From the cell containing the given text, extract its center point as [x, y] coordinate. 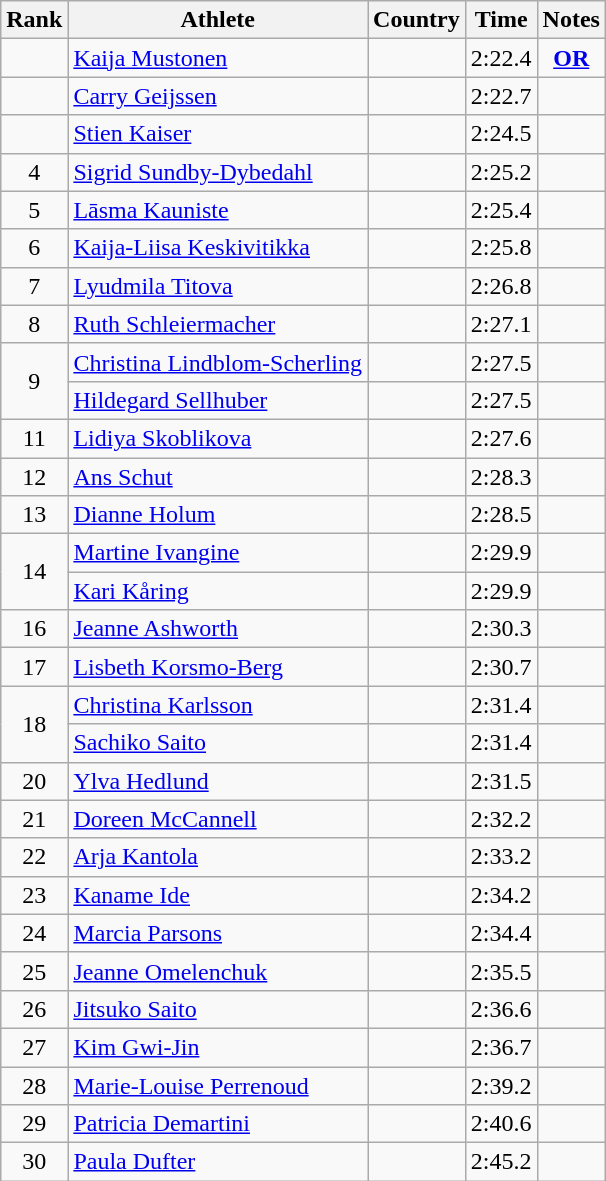
2:45.2 [501, 1162]
Kari Kåring [218, 591]
Patricia Demartini [218, 1124]
25 [34, 971]
Hildegard Sellhuber [218, 400]
21 [34, 819]
Christina Lindblom-Scherling [218, 362]
Marie-Louise Perrenoud [218, 1085]
2:30.3 [501, 629]
Jitsuko Saito [218, 1009]
2:40.6 [501, 1124]
2:31.5 [501, 781]
30 [34, 1162]
18 [34, 724]
Sachiko Saito [218, 743]
23 [34, 895]
28 [34, 1085]
12 [34, 477]
Notes [571, 20]
Kaija-Liisa Keskivitikka [218, 248]
Rank [34, 20]
Kaija Mustonen [218, 58]
2:33.2 [501, 857]
2:39.2 [501, 1085]
14 [34, 572]
2:30.7 [501, 667]
Arja Kantola [218, 857]
Carry Geijssen [218, 96]
2:22.4 [501, 58]
Paula Dufter [218, 1162]
Ylva Hedlund [218, 781]
11 [34, 438]
Martine Ivangine [218, 553]
2:24.5 [501, 134]
26 [34, 1009]
24 [34, 933]
8 [34, 324]
Athlete [218, 20]
2:27.1 [501, 324]
9 [34, 381]
Ruth Schleiermacher [218, 324]
2:27.6 [501, 438]
2:26.8 [501, 286]
2:34.4 [501, 933]
Country [417, 20]
2:25.4 [501, 210]
2:25.2 [501, 172]
Lisbeth Korsmo-Berg [218, 667]
Marcia Parsons [218, 933]
2:36.6 [501, 1009]
Lāsma Kauniste [218, 210]
29 [34, 1124]
Kim Gwi-Jin [218, 1047]
17 [34, 667]
2:22.7 [501, 96]
Sigrid Sundby-Dybedahl [218, 172]
2:35.5 [501, 971]
Kaname Ide [218, 895]
2:36.7 [501, 1047]
Lidiya Skoblikova [218, 438]
4 [34, 172]
2:32.2 [501, 819]
16 [34, 629]
2:34.2 [501, 895]
Doreen McCannell [218, 819]
Dianne Holum [218, 515]
6 [34, 248]
7 [34, 286]
27 [34, 1047]
Jeanne Omelenchuk [218, 971]
OR [571, 58]
5 [34, 210]
2:28.5 [501, 515]
Stien Kaiser [218, 134]
20 [34, 781]
Lyudmila Titova [218, 286]
2:25.8 [501, 248]
Jeanne Ashworth [218, 629]
Ans Schut [218, 477]
Christina Karlsson [218, 705]
13 [34, 515]
2:28.3 [501, 477]
22 [34, 857]
Time [501, 20]
